Return (X, Y) of the center of cell containing provided text 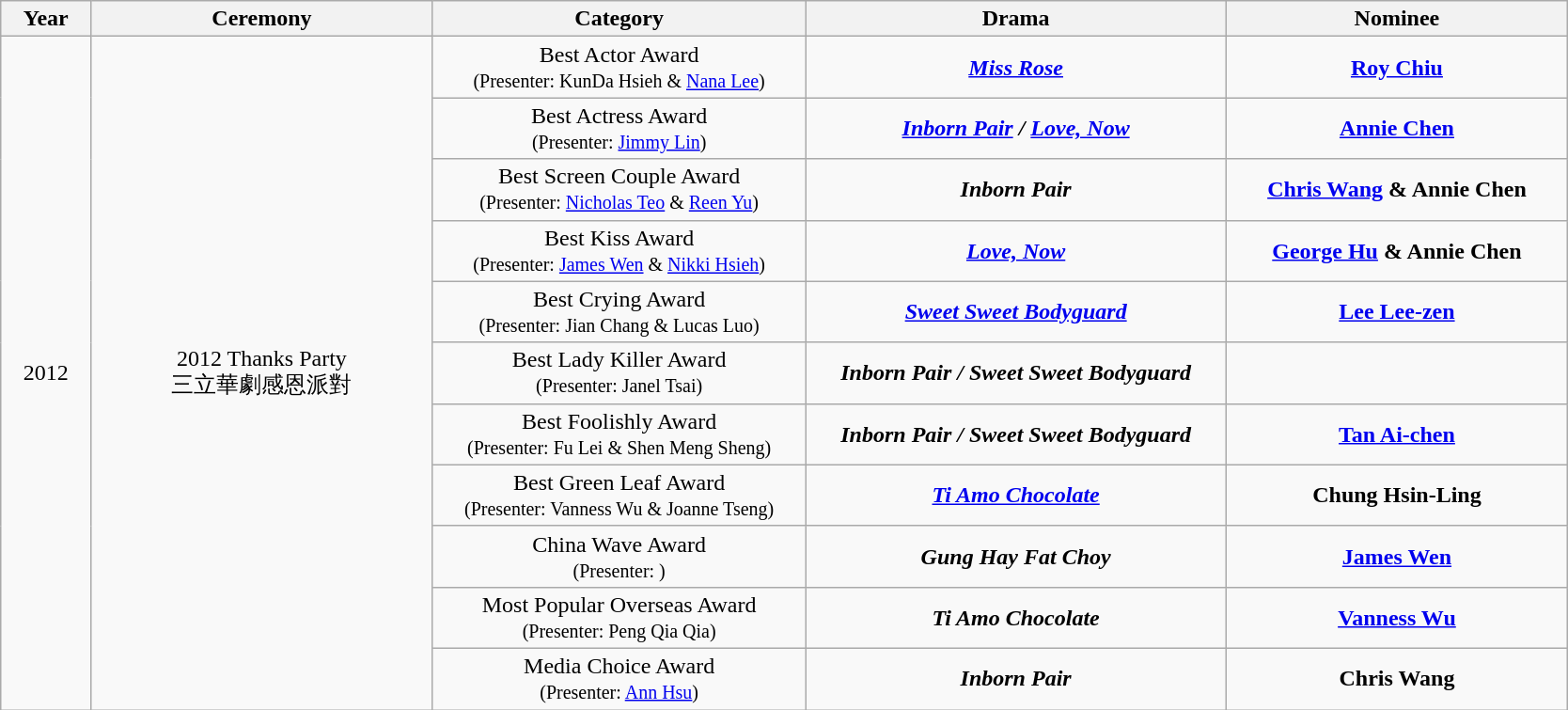
Year (46, 19)
Most Popular Overseas Award(Presenter: Peng Qia Qia) (619, 617)
Miss Rose (1015, 68)
Vanness Wu (1397, 617)
James Wen (1397, 557)
Best Lady Killer Award(Presenter: Janel Tsai) (619, 372)
Best Actor Award(Presenter: KunDa Hsieh & Nana Lee) (619, 68)
Best Foolishly Award(Presenter: Fu Lei & Shen Meng Sheng) (619, 434)
2012 (46, 373)
Chris Wang & Annie Chen (1397, 190)
Ceremony (261, 19)
Category (619, 19)
Lee Lee-zen (1397, 312)
Best Green Leaf Award(Presenter: Vanness Wu & Joanne Tseng) (619, 495)
Annie Chen (1397, 128)
Media Choice Award(Presenter: Ann Hsu) (619, 679)
George Hu & Annie Chen (1397, 250)
Gung Hay Fat Choy (1015, 557)
Best Actress Award(Presenter: Jimmy Lin) (619, 128)
Chung Hsin-Ling (1397, 495)
Sweet Sweet Bodyguard (1015, 312)
Drama (1015, 19)
Roy Chiu (1397, 68)
Nominee (1397, 19)
Tan Ai-chen (1397, 434)
China Wave Award(Presenter: ) (619, 557)
Best Kiss Award(Presenter: James Wen & Nikki Hsieh) (619, 250)
2012 Thanks Party三立華劇感恩派對 (261, 373)
Best Screen Couple Award(Presenter: Nicholas Teo & Reen Yu) (619, 190)
Chris Wang (1397, 679)
Best Crying Award(Presenter: Jian Chang & Lucas Luo) (619, 312)
Love, Now (1015, 250)
Inborn Pair / Love, Now (1015, 128)
